Provide the (x, y) coordinate of the cell's center where the given text is located.  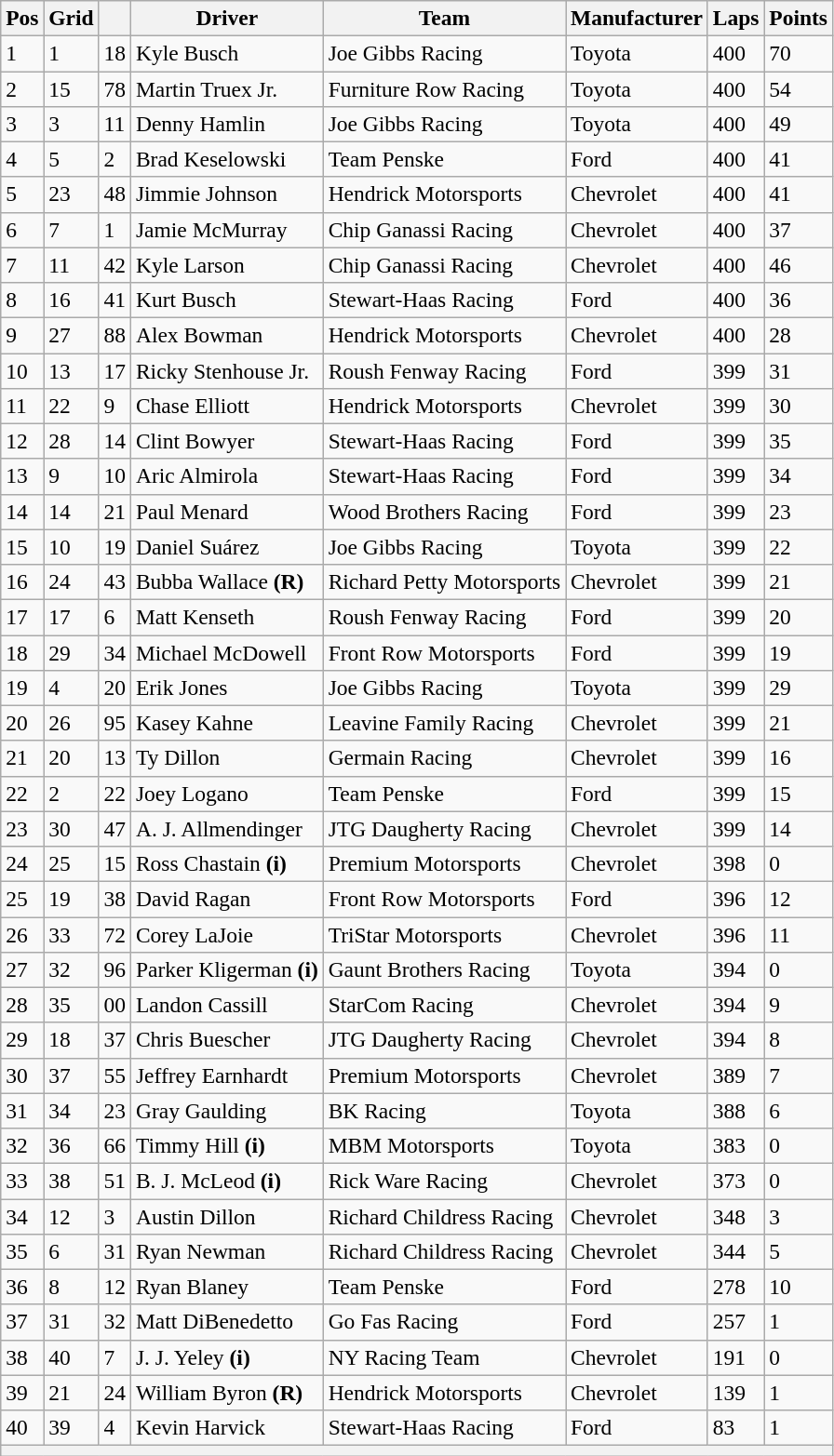
Laps (735, 18)
78 (114, 88)
Ricky Stenhouse Jr. (227, 370)
William Byron (R) (227, 1393)
Wood Brothers Racing (444, 512)
43 (114, 581)
Landon Cassill (227, 1005)
48 (114, 194)
Jimmie Johnson (227, 194)
Driver (227, 18)
Bubba Wallace (R) (227, 581)
42 (114, 265)
88 (114, 335)
00 (114, 1005)
72 (114, 934)
Matt DiBenedetto (227, 1322)
B. J. McLeod (i) (227, 1181)
Pos (22, 18)
Clint Bowyer (227, 441)
Brad Keselowski (227, 159)
70 (799, 53)
46 (799, 265)
Go Fas Racing (444, 1322)
J. J. Yeley (i) (227, 1357)
Kevin Harvick (227, 1427)
Corey LaJoie (227, 934)
257 (735, 1322)
388 (735, 1111)
344 (735, 1251)
96 (114, 969)
Aric Almirola (227, 476)
Furniture Row Racing (444, 88)
Ty Dillon (227, 758)
NY Racing Team (444, 1357)
StarCom Racing (444, 1005)
Jamie McMurray (227, 230)
Ryan Newman (227, 1251)
Grid (71, 18)
55 (114, 1075)
Kurt Busch (227, 300)
TriStar Motorsports (444, 934)
Ryan Blaney (227, 1287)
Gray Gaulding (227, 1111)
Michael McDowell (227, 652)
383 (735, 1145)
Daniel Suárez (227, 547)
A. J. Allmendinger (227, 829)
Kyle Larson (227, 265)
Joey Logano (227, 794)
Alex Bowman (227, 335)
Germain Racing (444, 758)
David Ragan (227, 899)
Paul Menard (227, 512)
51 (114, 1181)
389 (735, 1075)
Chase Elliott (227, 406)
348 (735, 1216)
278 (735, 1287)
Team (444, 18)
Chris Buescher (227, 1040)
Points (799, 18)
Matt Kenseth (227, 617)
47 (114, 829)
Erik Jones (227, 688)
MBM Motorsports (444, 1145)
83 (735, 1427)
Leavine Family Racing (444, 723)
373 (735, 1181)
191 (735, 1357)
Martin Truex Jr. (227, 88)
Gaunt Brothers Racing (444, 969)
Kyle Busch (227, 53)
Ross Chastain (i) (227, 863)
Manufacturer (637, 18)
Rick Ware Racing (444, 1181)
BK Racing (444, 1111)
54 (799, 88)
Timmy Hill (i) (227, 1145)
Denny Hamlin (227, 124)
Kasey Kahne (227, 723)
Parker Kligerman (i) (227, 969)
49 (799, 124)
398 (735, 863)
Richard Petty Motorsports (444, 581)
Austin Dillon (227, 1216)
Jeffrey Earnhardt (227, 1075)
95 (114, 723)
139 (735, 1393)
66 (114, 1145)
